Determine the (x, y) coordinate at the center of the cell enclosing the given text.  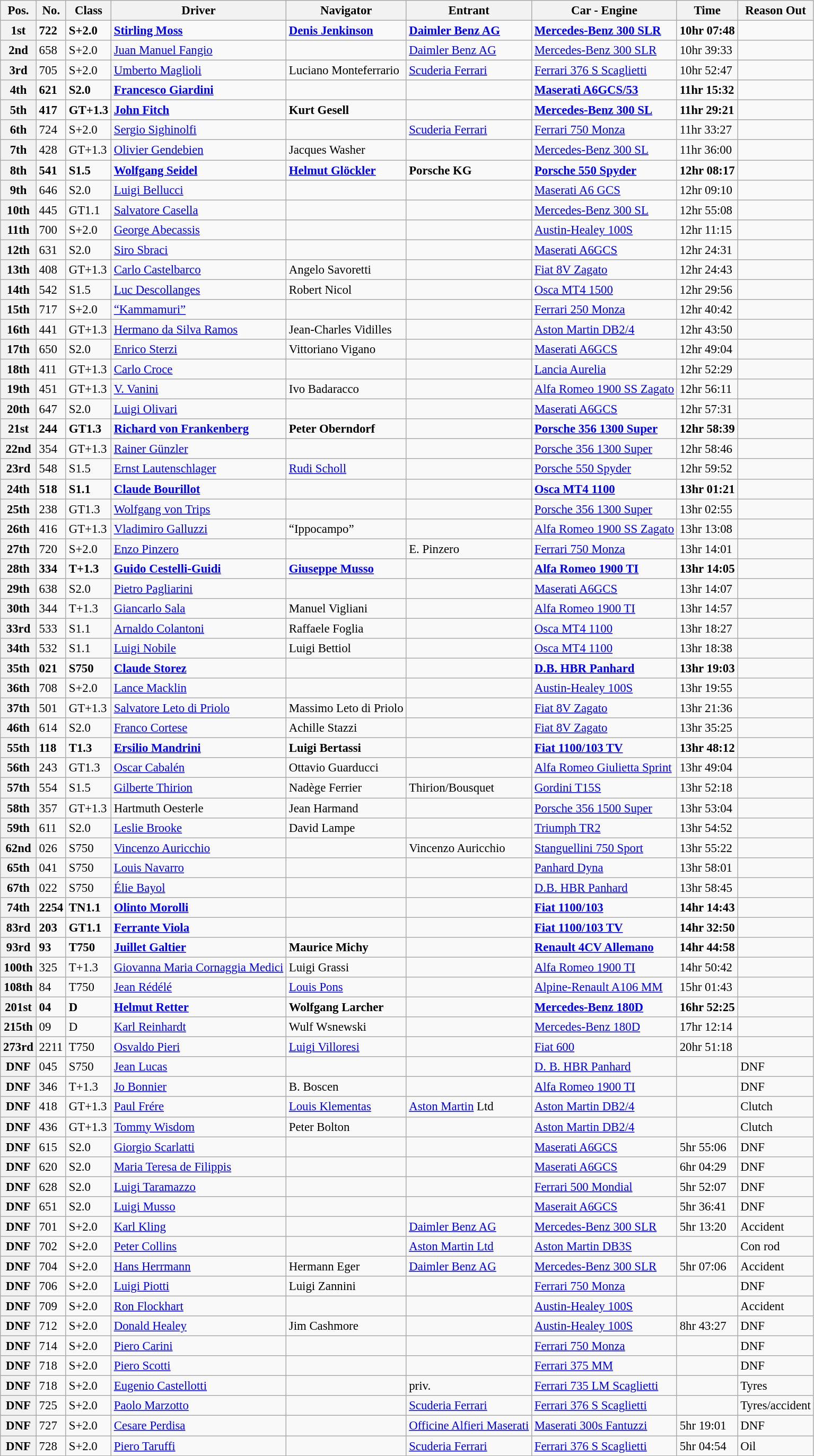
346 (51, 1087)
354 (51, 449)
12hr 09:10 (707, 190)
34th (19, 648)
611 (51, 828)
13hr 13:08 (707, 529)
8th (19, 170)
Hans Herrmann (198, 1266)
Luc Descollanges (198, 290)
658 (51, 50)
8hr 43:27 (707, 1326)
Luigi Bertassi (346, 748)
V. Vanini (198, 389)
“Ippocampo” (346, 529)
93 (51, 948)
Piero Scotti (198, 1366)
David Lampe (346, 828)
Juan Manuel Fangio (198, 50)
Salvatore Leto di Priolo (198, 708)
436 (51, 1127)
518 (51, 489)
021 (51, 669)
Panhard Dyna (605, 867)
615 (51, 1147)
13hr 14:57 (707, 609)
Siro Sbraci (198, 250)
Karl Kling (198, 1226)
13hr 54:52 (707, 828)
62nd (19, 848)
Pos. (19, 11)
Car - Engine (605, 11)
13hr 19:03 (707, 669)
Richard von Frankenberg (198, 429)
Porsche 356 1500 Super (605, 808)
Umberto Maglioli (198, 71)
14hr 50:42 (707, 967)
10hr 07:48 (707, 31)
714 (51, 1346)
Jean-Charles Vidilles (346, 329)
12hr 59:52 (707, 469)
14hr 32:50 (707, 927)
628 (51, 1187)
Luigi Piotti (198, 1286)
2211 (51, 1047)
12hr 57:31 (707, 409)
55th (19, 748)
705 (51, 71)
Ferrante Viola (198, 927)
Massimo Leto di Priolo (346, 708)
621 (51, 90)
93rd (19, 948)
13hr 14:07 (707, 589)
2254 (51, 908)
11hr 33:27 (707, 130)
19th (19, 389)
6hr 04:29 (707, 1166)
14hr 44:58 (707, 948)
712 (51, 1326)
Oil (775, 1446)
Cesare Perdisa (198, 1426)
Louis Pons (346, 987)
Maserati A6GCS/53 (605, 90)
T1.3 (88, 748)
12hr 08:17 (707, 170)
10hr 39:33 (707, 50)
Paul Frére (198, 1107)
John Fitch (198, 110)
238 (51, 509)
priv. (469, 1386)
Ferrari 250 Monza (605, 310)
67th (19, 888)
Tyres/accident (775, 1406)
13hr 21:36 (707, 708)
Salvatore Casella (198, 210)
541 (51, 170)
12th (19, 250)
Ottavio Guarducci (346, 768)
12hr 43:50 (707, 329)
10hr 52:47 (707, 71)
13hr 35:25 (707, 728)
Manuel Vigliani (346, 609)
Vladimiro Galluzzi (198, 529)
George Abecassis (198, 230)
13hr 52:18 (707, 788)
12hr 58:39 (707, 429)
13hr 02:55 (707, 509)
14th (19, 290)
13hr 58:01 (707, 867)
26th (19, 529)
B. Boscen (346, 1087)
Luigi Taramazzo (198, 1187)
12hr 24:31 (707, 250)
25th (19, 509)
441 (51, 329)
Maria Teresa de Filippis (198, 1166)
Ferrari 375 MM (605, 1366)
Wolfgang Larcher (346, 1007)
Donald Healey (198, 1326)
Élie Bayol (198, 888)
5hr 07:06 (707, 1266)
Carlo Castelbarco (198, 270)
725 (51, 1406)
Alfa Romeo Giulietta Sprint (605, 768)
533 (51, 628)
Renault 4CV Allemano (605, 948)
Wolfgang Seidel (198, 170)
12hr 29:56 (707, 290)
20hr 51:18 (707, 1047)
Gilberte Thirion (198, 788)
27th (19, 549)
17th (19, 349)
59th (19, 828)
Stanguellini 750 Sport (605, 848)
6th (19, 130)
Hartmuth Oesterle (198, 808)
041 (51, 867)
13hr 55:22 (707, 848)
720 (51, 549)
Luigi Olivari (198, 409)
418 (51, 1107)
Jean Lucas (198, 1067)
416 (51, 529)
Jo Bonnier (198, 1087)
728 (51, 1446)
702 (51, 1247)
Achille Stazzi (346, 728)
Giuseppe Musso (346, 569)
Maserait A6GCS (605, 1207)
Gordini T15S (605, 788)
Louis Navarro (198, 867)
Luigi Musso (198, 1207)
Luigi Zannini (346, 1286)
Maserati A6 GCS (605, 190)
Jean Harmand (346, 808)
Luigi Grassi (346, 967)
7th (19, 150)
Reason Out (775, 11)
Jim Cashmore (346, 1326)
651 (51, 1207)
1st (19, 31)
Piero Taruffi (198, 1446)
Helmut Retter (198, 1007)
Ron Flockhart (198, 1306)
273rd (19, 1047)
445 (51, 210)
646 (51, 190)
325 (51, 967)
614 (51, 728)
2nd (19, 50)
Maserati 300s Fantuzzi (605, 1426)
36th (19, 688)
“Kammamuri” (198, 310)
722 (51, 31)
Triumph TR2 (605, 828)
Enrico Sterzi (198, 349)
11hr 15:32 (707, 90)
56th (19, 768)
647 (51, 409)
631 (51, 250)
5hr 19:01 (707, 1426)
12hr 55:08 (707, 210)
17hr 12:14 (707, 1027)
Porsche KG (469, 170)
Ersilio Mandrini (198, 748)
Wulf Wsnewski (346, 1027)
417 (51, 110)
30th (19, 609)
11hr 36:00 (707, 150)
411 (51, 370)
13hr 01:21 (707, 489)
5th (19, 110)
57th (19, 788)
Giorgio Scarlatti (198, 1147)
13hr 58:45 (707, 888)
Sergio Sighinolfi (198, 130)
Officine Alfieri Maserati (469, 1426)
Tyres (775, 1386)
Paolo Marzotto (198, 1406)
D. B. HBR Panhard (605, 1067)
Juillet Galtier (198, 948)
Rudi Scholl (346, 469)
334 (51, 569)
Olivier Gendebien (198, 150)
Ferrari 500 Mondial (605, 1187)
13hr 14:05 (707, 569)
Fiat 1100/103 (605, 908)
22nd (19, 449)
Denis Jenkinson (346, 31)
Pietro Pagliarini (198, 589)
Ivo Badaracco (346, 389)
700 (51, 230)
Peter Bolton (346, 1127)
Wolfgang von Trips (198, 509)
201st (19, 1007)
701 (51, 1226)
Robert Nicol (346, 290)
118 (51, 748)
Class (88, 11)
Carlo Croce (198, 370)
Maurice Michy (346, 948)
Ferrari 735 LM Scaglietti (605, 1386)
Rainer Günzler (198, 449)
Osvaldo Pieri (198, 1047)
13hr 53:04 (707, 808)
203 (51, 927)
12hr 58:46 (707, 449)
29th (19, 589)
5hr 55:06 (707, 1147)
28th (19, 569)
13hr 18:27 (707, 628)
554 (51, 788)
Piero Carini (198, 1346)
Con rod (775, 1247)
Olinto Morolli (198, 908)
04 (51, 1007)
Karl Reinhardt (198, 1027)
Aston Martin DB3S (605, 1247)
Helmut Glöckler (346, 170)
74th (19, 908)
9th (19, 190)
026 (51, 848)
21st (19, 429)
620 (51, 1166)
15hr 01:43 (707, 987)
Louis Klementas (346, 1107)
Tommy Wisdom (198, 1127)
13hr 49:04 (707, 768)
724 (51, 130)
15th (19, 310)
Leslie Brooke (198, 828)
16hr 52:25 (707, 1007)
243 (51, 768)
215th (19, 1027)
11hr 29:21 (707, 110)
33rd (19, 628)
Lancia Aurelia (605, 370)
12hr 24:43 (707, 270)
35th (19, 669)
20th (19, 409)
Giancarlo Sala (198, 609)
717 (51, 310)
451 (51, 389)
650 (51, 349)
Navigator (346, 11)
Luciano Monteferrario (346, 71)
Thirion/Bousquet (469, 788)
Luigi Bettiol (346, 648)
045 (51, 1067)
13hr 18:38 (707, 648)
13hr 19:55 (707, 688)
727 (51, 1426)
12hr 56:11 (707, 389)
Nadège Ferrier (346, 788)
37th (19, 708)
548 (51, 469)
12hr 11:15 (707, 230)
13th (19, 270)
408 (51, 270)
09 (51, 1027)
E. Pinzero (469, 549)
Eugenio Castellotti (198, 1386)
022 (51, 888)
12hr 40:42 (707, 310)
5hr 52:07 (707, 1187)
532 (51, 648)
83rd (19, 927)
5hr 04:54 (707, 1446)
13hr 14:01 (707, 549)
3rd (19, 71)
100th (19, 967)
542 (51, 290)
23rd (19, 469)
4th (19, 90)
Driver (198, 11)
357 (51, 808)
10th (19, 210)
Claude Bourillot (198, 489)
Hermann Eger (346, 1266)
65th (19, 867)
5hr 36:41 (707, 1207)
58th (19, 808)
Franco Cortese (198, 728)
Raffaele Foglia (346, 628)
Lance Macklin (198, 688)
46th (19, 728)
Jean Rédélé (198, 987)
5hr 13:20 (707, 1226)
Guido Cestelli-Guidi (198, 569)
Luigi Villoresi (346, 1047)
16th (19, 329)
Giovanna Maria Cornaggia Medici (198, 967)
Stirling Moss (198, 31)
Luigi Bellucci (198, 190)
24th (19, 489)
Jacques Washer (346, 150)
Angelo Savoretti (346, 270)
12hr 49:04 (707, 349)
Luigi Nobile (198, 648)
Arnaldo Colantoni (198, 628)
18th (19, 370)
Entrant (469, 11)
12hr 52:29 (707, 370)
Francesco Giardini (198, 90)
704 (51, 1266)
Hermano da Silva Ramos (198, 329)
11th (19, 230)
Vittoriano Vigano (346, 349)
13hr 48:12 (707, 748)
Alpine-Renault A106 MM (605, 987)
Oscar Cabalén (198, 768)
706 (51, 1286)
Peter Oberndorf (346, 429)
708 (51, 688)
Fiat 600 (605, 1047)
244 (51, 429)
Osca MT4 1500 (605, 290)
428 (51, 150)
TN1.1 (88, 908)
Claude Storez (198, 669)
344 (51, 609)
84 (51, 987)
Enzo Pinzero (198, 549)
709 (51, 1306)
Kurt Gesell (346, 110)
Ernst Lautenschlager (198, 469)
Time (707, 11)
108th (19, 987)
14hr 14:43 (707, 908)
No. (51, 11)
501 (51, 708)
638 (51, 589)
Peter Collins (198, 1247)
